Pinpoint the cell where the given text exists, returning its (X, Y) midpoint coordinate. 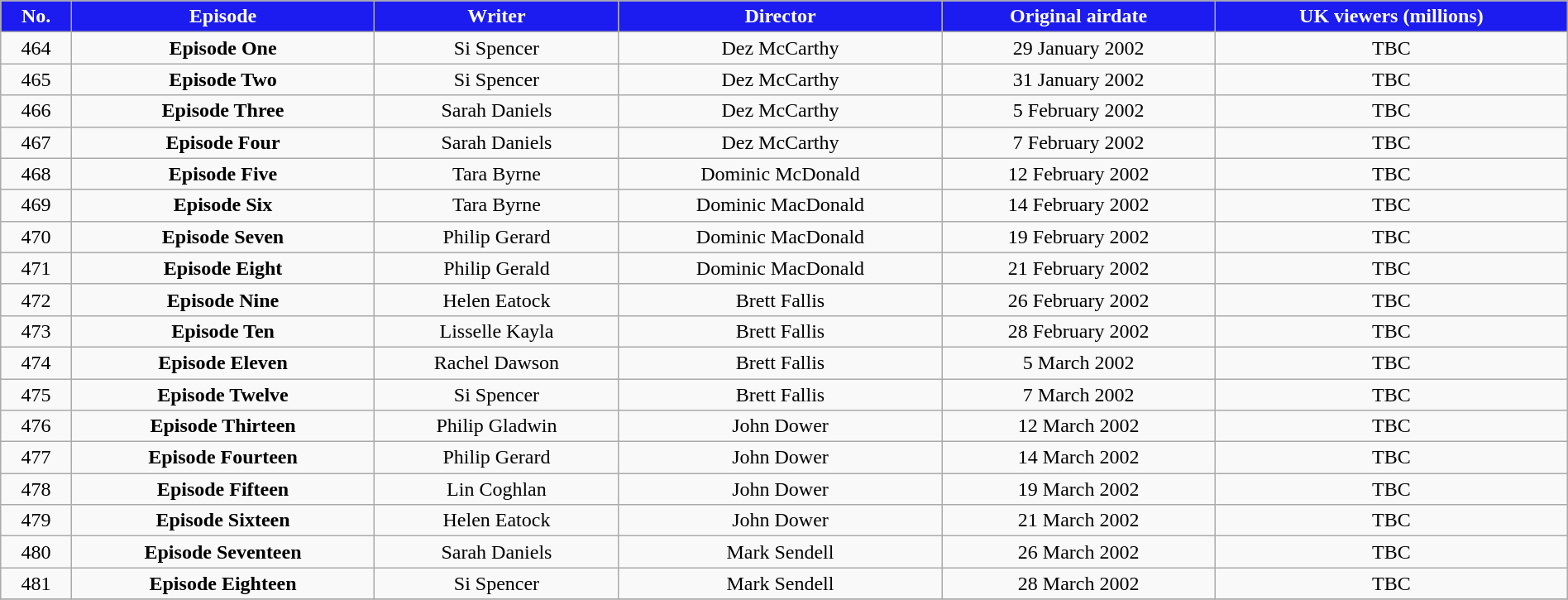
477 (36, 458)
Episode Thirteen (222, 426)
14 February 2002 (1078, 205)
21 February 2002 (1078, 268)
26 February 2002 (1078, 300)
31 January 2002 (1078, 79)
21 March 2002 (1078, 521)
Episode Eleven (222, 362)
Episode Six (222, 205)
Episode Four (222, 142)
470 (36, 237)
Episode Eighteen (222, 583)
474 (36, 362)
Philip Gerald (497, 268)
Director (780, 17)
476 (36, 426)
466 (36, 111)
479 (36, 521)
Episode Eight (222, 268)
Episode Fourteen (222, 458)
480 (36, 552)
Philip Gladwin (497, 426)
14 March 2002 (1078, 458)
Episode One (222, 48)
19 February 2002 (1078, 237)
19 March 2002 (1078, 489)
468 (36, 174)
12 February 2002 (1078, 174)
29 January 2002 (1078, 48)
Episode Fifteen (222, 489)
Episode Five (222, 174)
Episode Three (222, 111)
12 March 2002 (1078, 426)
5 February 2002 (1078, 111)
473 (36, 331)
Lin Coghlan (497, 489)
UK viewers (millions) (1392, 17)
Episode Seven (222, 237)
481 (36, 583)
7 February 2002 (1078, 142)
Writer (497, 17)
Episode Sixteen (222, 521)
464 (36, 48)
Original airdate (1078, 17)
475 (36, 395)
478 (36, 489)
28 March 2002 (1078, 583)
469 (36, 205)
471 (36, 268)
Episode Ten (222, 331)
Episode (222, 17)
Lisselle Kayla (497, 331)
467 (36, 142)
472 (36, 300)
Episode Seventeen (222, 552)
26 March 2002 (1078, 552)
No. (36, 17)
7 March 2002 (1078, 395)
Episode Two (222, 79)
Episode Twelve (222, 395)
Episode Nine (222, 300)
Dominic McDonald (780, 174)
5 March 2002 (1078, 362)
28 February 2002 (1078, 331)
Rachel Dawson (497, 362)
465 (36, 79)
